From the cell containing the given text, extract its center point as [X, Y] coordinate. 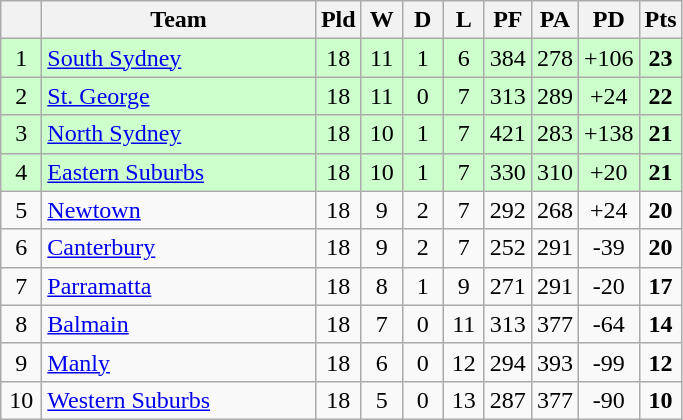
421 [508, 134]
13 [464, 400]
278 [554, 58]
D [422, 20]
W [382, 20]
Newtown [179, 210]
14 [660, 324]
252 [508, 248]
292 [508, 210]
Pts [660, 20]
South Sydney [179, 58]
+138 [608, 134]
Western Suburbs [179, 400]
384 [508, 58]
PA [554, 20]
St. George [179, 96]
-20 [608, 286]
Team [179, 20]
23 [660, 58]
Parramatta [179, 286]
+20 [608, 172]
-39 [608, 248]
-64 [608, 324]
3 [22, 134]
289 [554, 96]
Eastern Suburbs [179, 172]
Balmain [179, 324]
17 [660, 286]
+106 [608, 58]
Manly [179, 362]
4 [22, 172]
330 [508, 172]
310 [554, 172]
294 [508, 362]
-90 [608, 400]
Canterbury [179, 248]
PF [508, 20]
271 [508, 286]
268 [554, 210]
287 [508, 400]
L [464, 20]
22 [660, 96]
283 [554, 134]
-99 [608, 362]
PD [608, 20]
393 [554, 362]
Pld [338, 20]
North Sydney [179, 134]
